Return [X, Y] of the center of cell containing provided text 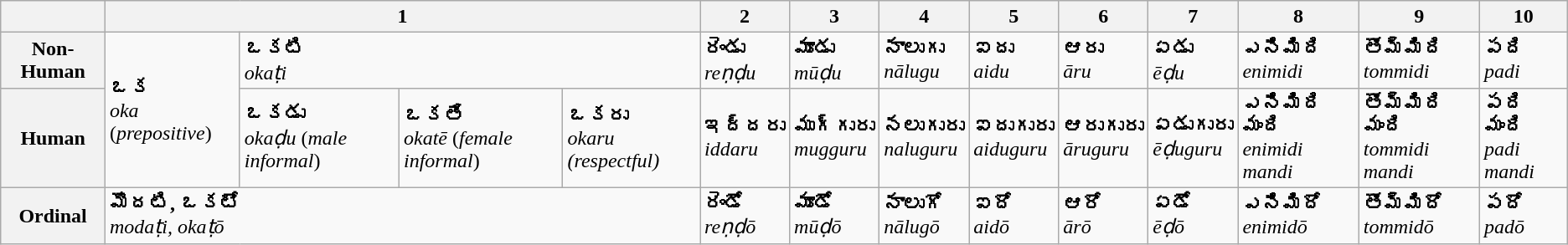
పది మందిpadi mandi [1524, 137]
ఎనిమిదిenimidi [1298, 60]
ఒకడుokaḍu (male informal) [319, 137]
తొమ్మిదోtommidō [1419, 216]
8 [1298, 17]
5 [1014, 17]
ఎనిమిది మందిenimidi mandi [1298, 137]
ఏడోēḍō [1193, 216]
తొమ్మిది మందిtommidi mandi [1419, 137]
నాలుగుnālugu [925, 60]
4 [925, 17]
ఆరుగురుāruguru [1104, 137]
మూడోmūḍō [834, 216]
నాలుగోnālugō [925, 216]
పదోpadō [1524, 216]
3 [834, 17]
ఐదుaidu [1014, 60]
ఒకతేokatē (female informal) [481, 137]
నలుగురుnaluguru [925, 137]
ఏడుగురుēḍuguru [1193, 137]
మొదటి, ఒకటోmodaṭi, okaṭō [402, 216]
7 [1193, 17]
Ordinal [54, 216]
ఆరుāru [1104, 60]
ఆరోārō [1104, 216]
ఒకoka (prepositive) [173, 110]
10 [1524, 17]
తొమ్మిదిtommidi [1419, 60]
Non-Human [54, 60]
9 [1419, 17]
6 [1104, 17]
ఎనిమిదోenimidō [1298, 216]
మూడుmūḍu [834, 60]
1 [402, 17]
ఐదుగురుaiduguru [1014, 137]
ముగ్గురుmugguru [834, 137]
2 [745, 17]
ఏడుēḍu [1193, 60]
పదిpadi [1524, 60]
ఐదోaidō [1014, 216]
ఇద్దరుiddaru [745, 137]
Human [54, 137]
ఒకరుokaru (respectful) [632, 137]
ఒకటిokaṭi [469, 60]
రెండోreṇḍō [745, 216]
రెండుreṇḍu [745, 60]
